From the cell containing the given text, extract its center point as [x, y] coordinate. 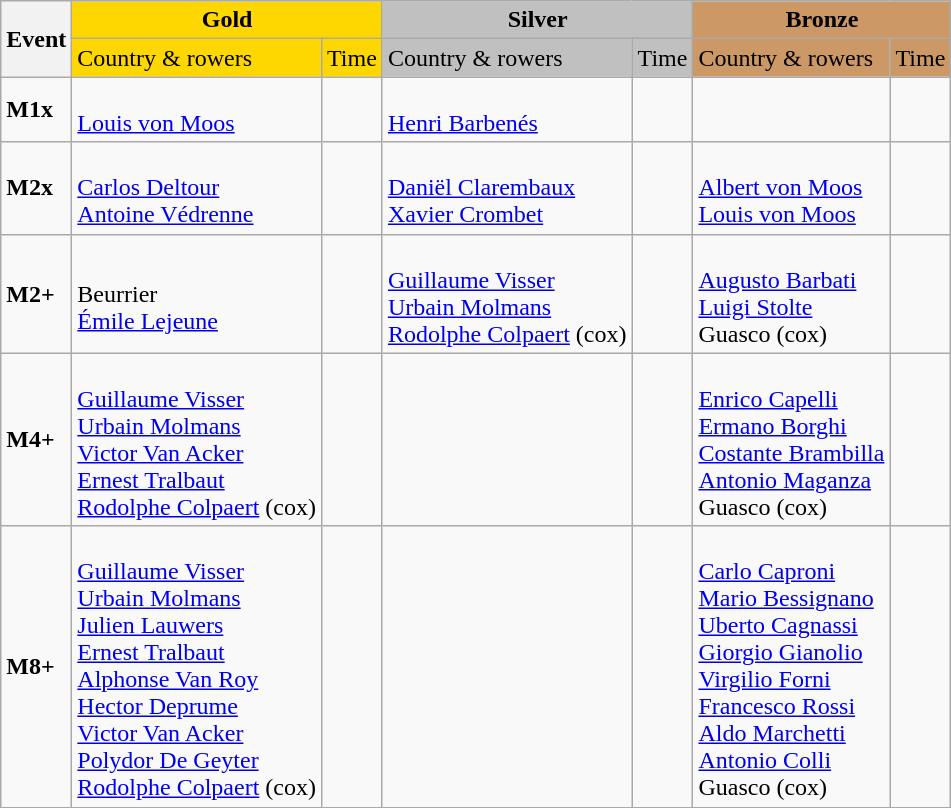
Carlos Deltour Antoine Védrenne [197, 188]
Gold [228, 20]
Bronze [822, 20]
Enrico Capelli Ermano Borghi Costante Brambilla Antonio Maganza Guasco (cox) [792, 440]
M2+ [36, 294]
M8+ [36, 666]
Beurrier Émile Lejeune [197, 294]
M4+ [36, 440]
Silver [538, 20]
Event [36, 39]
Henri Barbenés [507, 110]
Augusto Barbati Luigi Stolte Guasco (cox) [792, 294]
Albert von Moos Louis von Moos [792, 188]
Louis von Moos [197, 110]
M2x [36, 188]
Daniël Clarembaux Xavier Crombet [507, 188]
M1x [36, 110]
Guillaume Visser Urbain Molmans Victor Van Acker Ernest Tralbaut Rodolphe Colpaert (cox) [197, 440]
Carlo Caproni Mario Bessignano Uberto Cagnassi Giorgio Gianolio Virgilio Forni Francesco Rossi Aldo Marchetti Antonio Colli Guasco (cox) [792, 666]
Guillaume Visser Urbain Molmans Rodolphe Colpaert (cox) [507, 294]
